Identify which cell holds the provided text, then report its (x, y) central coordinate. 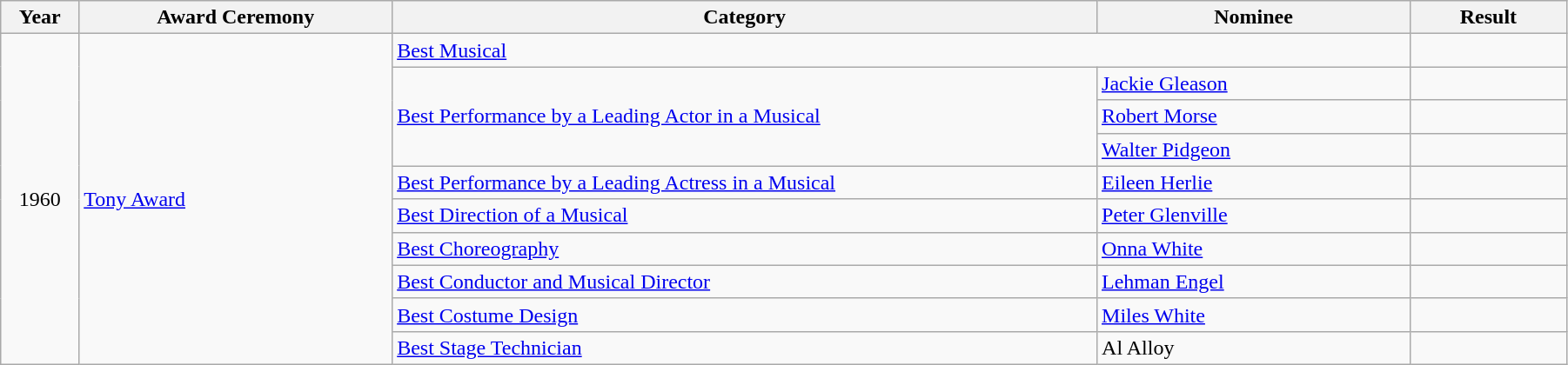
Best Stage Technician (745, 348)
Nominee (1254, 17)
Result (1488, 17)
Best Musical (901, 50)
Award Ceremony (236, 17)
Year (40, 17)
Category (745, 17)
Al Alloy (1254, 348)
Miles White (1254, 315)
Best Performance by a Leading Actor in a Musical (745, 116)
Best Conductor and Musical Director (745, 282)
Lehman Engel (1254, 282)
Jackie Gleason (1254, 83)
Peter Glenville (1254, 216)
Tony Award (236, 200)
Best Direction of a Musical (745, 216)
Best Choreography (745, 249)
1960 (40, 200)
Best Performance by a Leading Actress in a Musical (745, 182)
Eileen Herlie (1254, 182)
Robert Morse (1254, 116)
Walter Pidgeon (1254, 149)
Onna White (1254, 249)
Best Costume Design (745, 315)
